Provide the [x, y] coordinate of the cell's center where the given text is located.  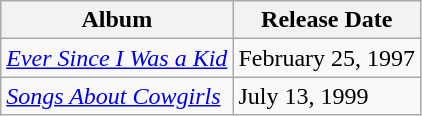
Ever Since I Was a Kid [117, 58]
February 25, 1997 [327, 58]
Songs About Cowgirls [117, 96]
July 13, 1999 [327, 96]
Album [117, 20]
Release Date [327, 20]
